From the cell containing the given text, extract its center point as (X, Y) coordinate. 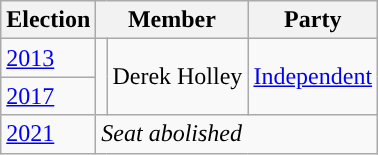
Derek Holley (178, 77)
Seat abolished (237, 134)
Independent (313, 77)
Election (48, 20)
Party (313, 20)
2021 (48, 134)
2013 (48, 58)
2017 (48, 96)
Member (172, 20)
